Return the (X, Y) coordinate for the center point of the cell that contains the specified text.  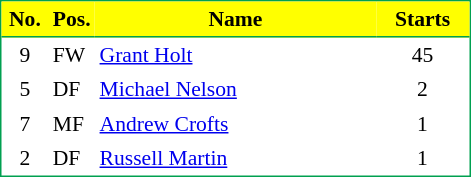
5 (26, 89)
Starts (423, 20)
9 (26, 55)
Name (236, 20)
Michael Nelson (236, 89)
MF (72, 123)
45 (423, 55)
Grant Holt (236, 55)
Russell Martin (236, 158)
No. (26, 20)
Andrew Crofts (236, 123)
7 (26, 123)
FW (72, 55)
Pos. (72, 20)
